Return [X, Y] of the center of cell containing provided text 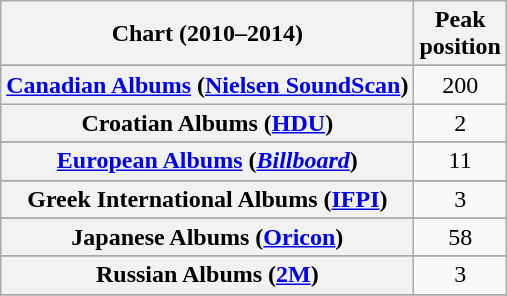
Chart (2010–2014) [208, 34]
Japanese Albums (Oricon) [208, 237]
58 [460, 237]
200 [460, 85]
Peakposition [460, 34]
Croatian Albums (HDU) [208, 123]
Russian Albums (2M) [208, 275]
European Albums (Billboard) [208, 161]
2 [460, 123]
11 [460, 161]
Greek International Albums (IFPI) [208, 199]
Canadian Albums (Nielsen SoundScan) [208, 85]
